Search for the cell housing the specified text and yield its [x, y] center coordinate. 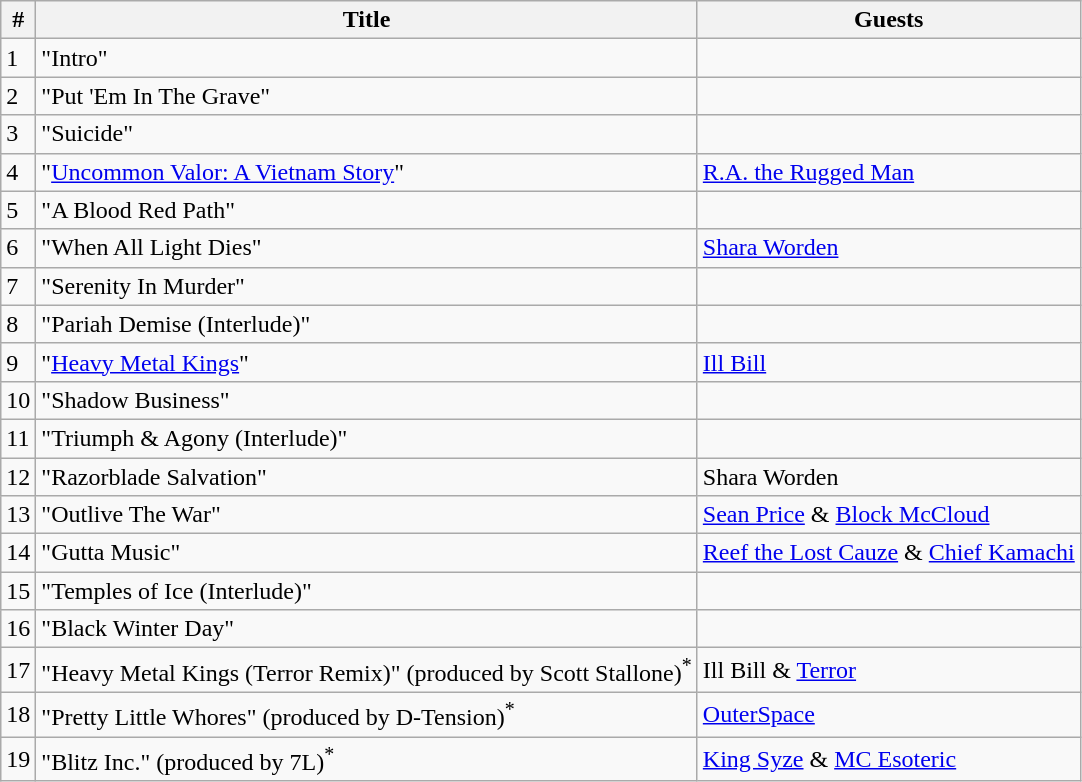
"Outlive The War" [367, 515]
"Intro" [367, 58]
1 [18, 58]
"Razorblade Salvation" [367, 477]
"Heavy Metal Kings (Terror Remix)" (produced by Scott Stallone)* [367, 670]
"Blitz Inc." (produced by 7L)* [367, 760]
6 [18, 248]
"Black Winter Day" [367, 629]
16 [18, 629]
2 [18, 96]
13 [18, 515]
OuterSpace [888, 714]
Title [367, 20]
Ill Bill & Terror [888, 670]
Sean Price & Block McCloud [888, 515]
"Pariah Demise (Interlude)" [367, 324]
R.A. the Rugged Man [888, 172]
11 [18, 438]
"Serenity In Murder" [367, 286]
# [18, 20]
"Shadow Business" [367, 400]
7 [18, 286]
4 [18, 172]
"Heavy Metal Kings" [367, 362]
3 [18, 134]
"Suicide" [367, 134]
"Put 'Em In The Grave" [367, 96]
5 [18, 210]
"When All Light Dies" [367, 248]
Ill Bill [888, 362]
"Temples of Ice (Interlude)" [367, 591]
"Pretty Little Whores" (produced by D-Tension)* [367, 714]
18 [18, 714]
Guests [888, 20]
"Uncommon Valor: A Vietnam Story" [367, 172]
"Triumph & Agony (Interlude)" [367, 438]
10 [18, 400]
17 [18, 670]
Reef the Lost Cauze & Chief Kamachi [888, 553]
"Gutta Music" [367, 553]
19 [18, 760]
12 [18, 477]
8 [18, 324]
"A Blood Red Path" [367, 210]
15 [18, 591]
King Syze & MC Esoteric [888, 760]
14 [18, 553]
9 [18, 362]
